Pinpoint the cell where the given text exists, returning its [X, Y] midpoint coordinate. 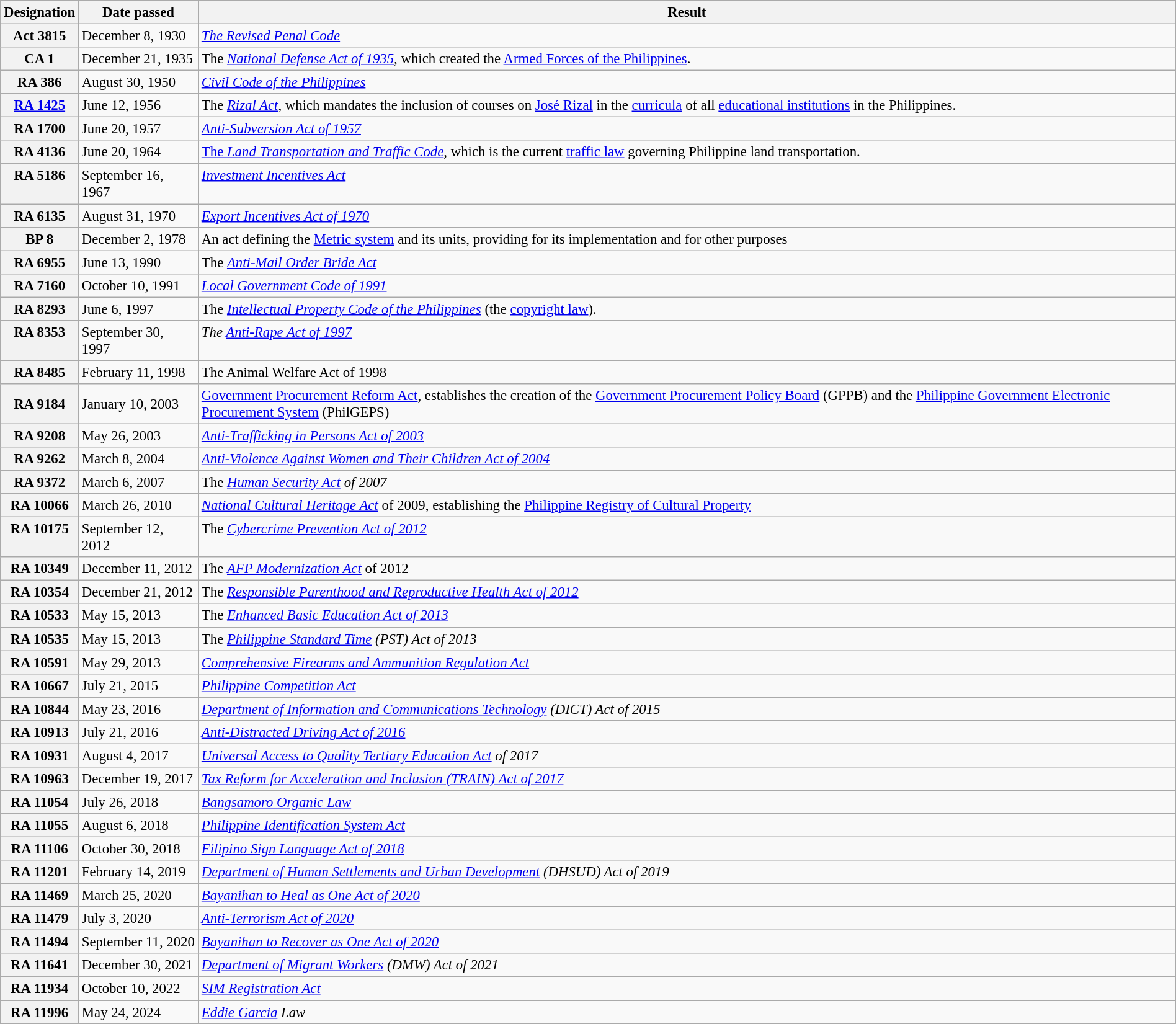
December 21, 2012 [139, 592]
The Cybercrime Prevention Act of 2012 [687, 537]
February 11, 1998 [139, 372]
September 11, 2020 [139, 942]
Anti-Distracted Driving Act of 2016 [687, 732]
Bangsamoro Organic Law [687, 802]
Result [687, 12]
February 14, 2019 [139, 872]
RA 9262 [40, 459]
July 26, 2018 [139, 802]
The AFP Modernization Act of 2012 [687, 569]
March 6, 2007 [139, 482]
National Cultural Heritage Act of 2009, establishing the Philippine Registry of Cultural Property [687, 505]
RA 8485 [40, 372]
RA 10931 [40, 755]
RA 11641 [40, 965]
December 8, 1930 [139, 35]
RA 10913 [40, 732]
RA 9208 [40, 435]
Anti-Subversion Act of 1957 [687, 129]
May 23, 2016 [139, 709]
RA 386 [40, 82]
The National Defense Act of 1935, which created the Armed Forces of the Philippines. [687, 59]
RA 11996 [40, 1012]
The Human Security Act of 2007 [687, 482]
October 10, 2022 [139, 989]
August 31, 1970 [139, 215]
October 30, 2018 [139, 848]
BP 8 [40, 239]
The Enhanced Basic Education Act of 2013 [687, 615]
The Anti-Mail Order Bride Act [687, 262]
The Philippine Standard Time (PST) Act of 2013 [687, 639]
RA 10349 [40, 569]
RA 5186 [40, 184]
CA 1 [40, 59]
RA 11201 [40, 872]
May 29, 2013 [139, 662]
March 8, 2004 [139, 459]
December 21, 1935 [139, 59]
June 20, 1957 [139, 129]
August 6, 2018 [139, 826]
RA 10354 [40, 592]
Tax Reform for Acceleration and Inclusion (TRAIN) Act of 2017 [687, 779]
RA 10591 [40, 662]
Philippine Identification System Act [687, 826]
RA 11054 [40, 802]
RA 11469 [40, 896]
The Anti-Rape Act of 1997 [687, 340]
RA 11934 [40, 989]
July 3, 2020 [139, 919]
Bayanihan to Heal as One Act of 2020 [687, 896]
An act defining the Metric system and its units, providing for its implementation and for other purposes [687, 239]
July 21, 2015 [139, 685]
March 26, 2010 [139, 505]
RA 6135 [40, 215]
RA 11479 [40, 919]
RA 10963 [40, 779]
RA 7160 [40, 285]
Designation [40, 12]
June 12, 1956 [139, 105]
RA 10175 [40, 537]
August 4, 2017 [139, 755]
The Rizal Act, which mandates the inclusion of courses on José Rizal in the curricula of all educational institutions in the Philippines. [687, 105]
Department of Migrant Workers (DMW) Act of 2021 [687, 965]
Philippine Competition Act [687, 685]
The Land Transportation and Traffic Code, which is the current traffic law governing Philippine land transportation. [687, 152]
January 10, 2003 [139, 404]
Bayanihan to Recover as One Act of 2020 [687, 942]
May 26, 2003 [139, 435]
Date passed [139, 12]
The Revised Penal Code [687, 35]
RA 10667 [40, 685]
The Intellectual Property Code of the Philippines (the copyright law). [687, 309]
RA 11494 [40, 942]
Export Incentives Act of 1970 [687, 215]
July 21, 2016 [139, 732]
September 16, 1967 [139, 184]
The Animal Welfare Act of 1998 [687, 372]
RA 1425 [40, 105]
Department of Human Settlements and Urban Development (DHSUD) Act of 2019 [687, 872]
December 19, 2017 [139, 779]
Eddie Garcia Law [687, 1012]
June 6, 1997 [139, 309]
Filipino Sign Language Act of 2018 [687, 848]
Investment Incentives Act [687, 184]
Anti-Trafficking in Persons Act of 2003 [687, 435]
The Responsible Parenthood and Reproductive Health Act of 2012 [687, 592]
Act 3815 [40, 35]
RA 4136 [40, 152]
December 30, 2021 [139, 965]
Comprehensive Firearms and Ammunition Regulation Act [687, 662]
August 30, 1950 [139, 82]
October 10, 1991 [139, 285]
June 20, 1964 [139, 152]
RA 10533 [40, 615]
Anti-Violence Against Women and Their Children Act of 2004 [687, 459]
SIM Registration Act [687, 989]
Department of Information and Communications Technology (DICT) Act of 2015 [687, 709]
RA 11106 [40, 848]
RA 1700 [40, 129]
September 30, 1997 [139, 340]
RA 10535 [40, 639]
May 24, 2024 [139, 1012]
September 12, 2012 [139, 537]
RA 10844 [40, 709]
RA 8353 [40, 340]
RA 10066 [40, 505]
Civil Code of the Philippines [687, 82]
RA 8293 [40, 309]
RA 9184 [40, 404]
December 2, 1978 [139, 239]
Universal Access to Quality Tertiary Education Act of 2017 [687, 755]
Anti-Terrorism Act of 2020 [687, 919]
RA 6955 [40, 262]
March 25, 2020 [139, 896]
Local Government Code of 1991 [687, 285]
RA 11055 [40, 826]
December 11, 2012 [139, 569]
June 13, 1990 [139, 262]
RA 9372 [40, 482]
